Scan for the cell matching the given text and deliver its [X, Y] coordinate at center. 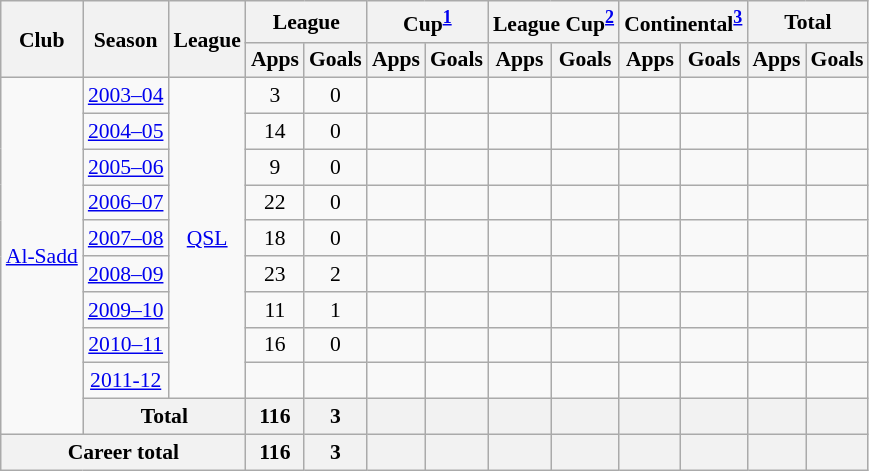
2011-12 [126, 381]
Continental3 [683, 22]
14 [275, 132]
22 [275, 203]
2005–06 [126, 167]
2003–04 [126, 96]
1 [336, 310]
Cup1 [428, 22]
League Cup2 [554, 22]
Al-Sadd [42, 256]
2009–10 [126, 310]
Career total [124, 452]
9 [275, 167]
Season [126, 40]
Club [42, 40]
2007–08 [126, 239]
2004–05 [126, 132]
18 [275, 239]
16 [275, 345]
2010–11 [126, 345]
2008–09 [126, 274]
2006–07 [126, 203]
23 [275, 274]
2 [336, 274]
QSL [208, 238]
11 [275, 310]
